Identify which cell holds the provided text, then report its [X, Y] central coordinate. 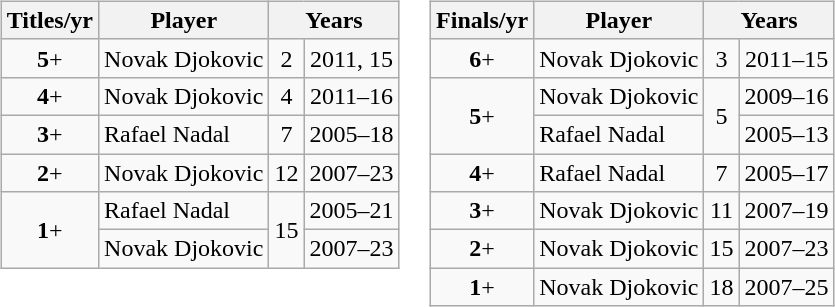
Finals/yr [482, 20]
2011–15 [786, 58]
4 [286, 96]
18 [722, 287]
3 [722, 58]
Titles/yr [50, 20]
5 [722, 115]
2005–21 [352, 211]
2005–18 [352, 134]
11 [722, 211]
2007–19 [786, 211]
2005–13 [786, 134]
12 [286, 173]
2009–16 [786, 96]
2005–17 [786, 173]
2007–25 [786, 287]
2011–16 [352, 96]
6+ [482, 58]
2 [286, 58]
2011, 15 [352, 58]
